Scan for the cell matching the given text and deliver its [x, y] coordinate at center. 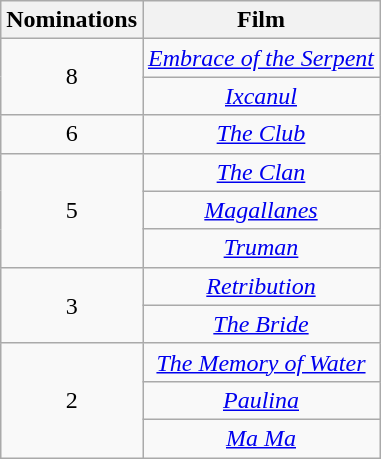
The Bride [260, 324]
The Club [260, 134]
The Clan [260, 172]
Ma Ma [260, 438]
2 [72, 400]
Embrace of the Serpent [260, 58]
8 [72, 77]
Retribution [260, 286]
Ixcanul [260, 96]
Truman [260, 248]
Film [260, 20]
3 [72, 305]
The Memory of Water [260, 362]
5 [72, 210]
Magallanes [260, 210]
6 [72, 134]
Paulina [260, 400]
Nominations [72, 20]
